Determine the (x, y) coordinate at the center of the cell enclosing the given text.  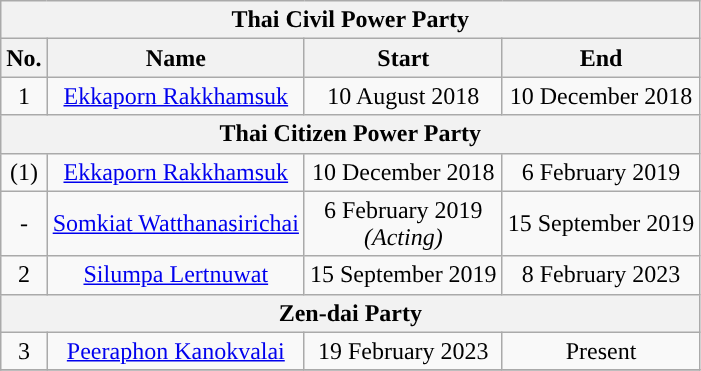
Present (601, 351)
End (601, 58)
19 February 2023 (403, 351)
Somkiat Watthanasirichai (176, 224)
(1) (24, 172)
6 February 2019 (601, 172)
Peeraphon Kanokvalai (176, 351)
Start (403, 58)
3 (24, 351)
Silumpa Lertnuwat (176, 275)
- (24, 224)
6 February 2019 (Acting) (403, 224)
Name (176, 58)
1 (24, 96)
8 February 2023 (601, 275)
No. (24, 58)
Thai Citizen Power Party (350, 134)
Thai Civil Power Party (350, 20)
10 August 2018 (403, 96)
Zen-dai Party (350, 313)
2 (24, 275)
